From the cell containing the given text, extract its center point as [x, y] coordinate. 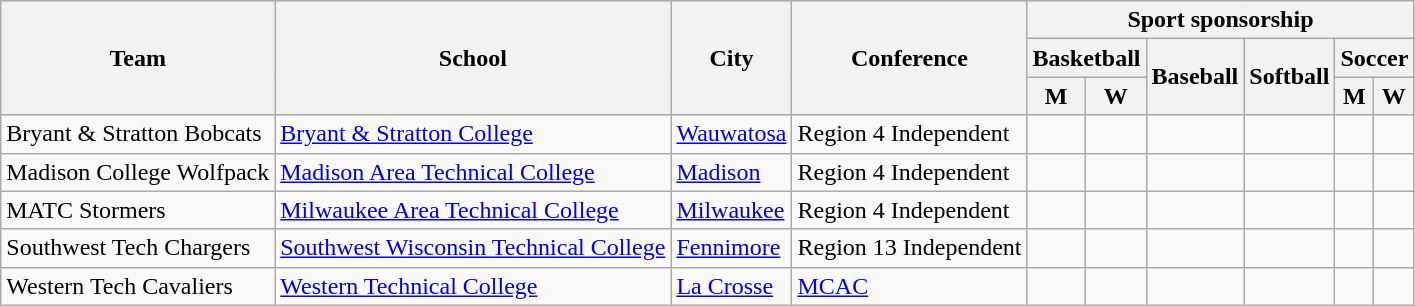
Softball [1290, 77]
Soccer [1374, 58]
Team [138, 58]
Bryant & Stratton College [473, 134]
Southwest Wisconsin Technical College [473, 248]
Sport sponsorship [1220, 20]
Madison Area Technical College [473, 172]
Madison College Wolfpack [138, 172]
Madison [732, 172]
MCAC [910, 286]
Southwest Tech Chargers [138, 248]
City [732, 58]
Western Tech Cavaliers [138, 286]
Milwaukee Area Technical College [473, 210]
La Crosse [732, 286]
Wauwatosa [732, 134]
Basketball [1086, 58]
MATC Stormers [138, 210]
Fennimore [732, 248]
Bryant & Stratton Bobcats [138, 134]
Baseball [1195, 77]
Western Technical College [473, 286]
Conference [910, 58]
Milwaukee [732, 210]
Region 13 Independent [910, 248]
School [473, 58]
